Scan for the cell matching the given text and deliver its [x, y] coordinate at center. 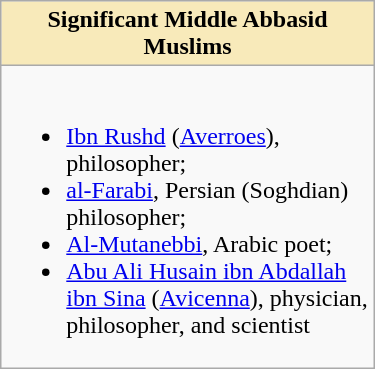
Significant Middle Abbasid Muslims [188, 34]
